Return the [x, y] coordinate for the center point of the cell that contains the specified text.  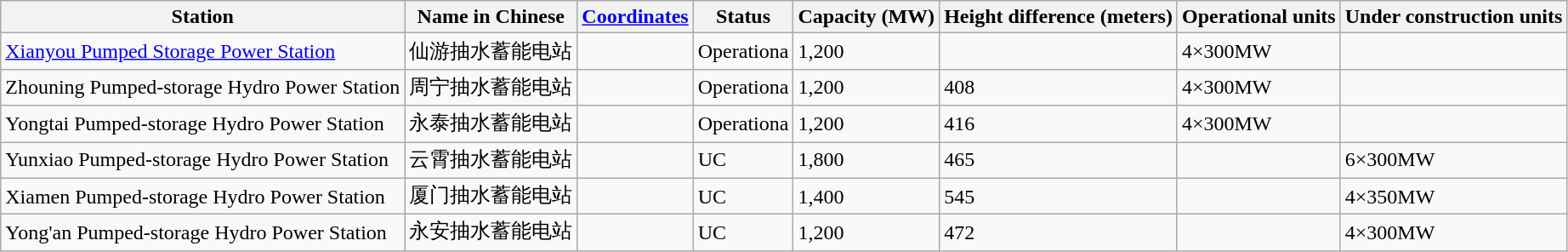
545 [1059, 196]
Zhouning Pumped-storage Hydro Power Station [202, 87]
Yunxiao Pumped-storage Hydro Power Station [202, 160]
Yong'an Pumped-storage Hydro Power Station [202, 233]
Xiamen Pumped-storage Hydro Power Station [202, 196]
Height difference (meters) [1059, 17]
408 [1059, 87]
465 [1059, 160]
1,800 [866, 160]
周宁抽水蓄能电站 [491, 87]
云霄抽水蓄能电站 [491, 160]
Name in Chinese [491, 17]
永泰抽水蓄能电站 [491, 124]
Operational units [1258, 17]
Station [202, 17]
6×300MW [1454, 160]
厦门抽水蓄能电站 [491, 196]
416 [1059, 124]
仙游抽水蓄能电站 [491, 51]
472 [1059, 233]
Status [743, 17]
Under construction units [1454, 17]
1,400 [866, 196]
Yongtai Pumped-storage Hydro Power Station [202, 124]
Xianyou Pumped Storage Power Station [202, 51]
永安抽水蓄能电站 [491, 233]
Capacity (MW) [866, 17]
Coordinates [635, 17]
4×350MW [1454, 196]
